Identify which cell holds the provided text, then report its (x, y) central coordinate. 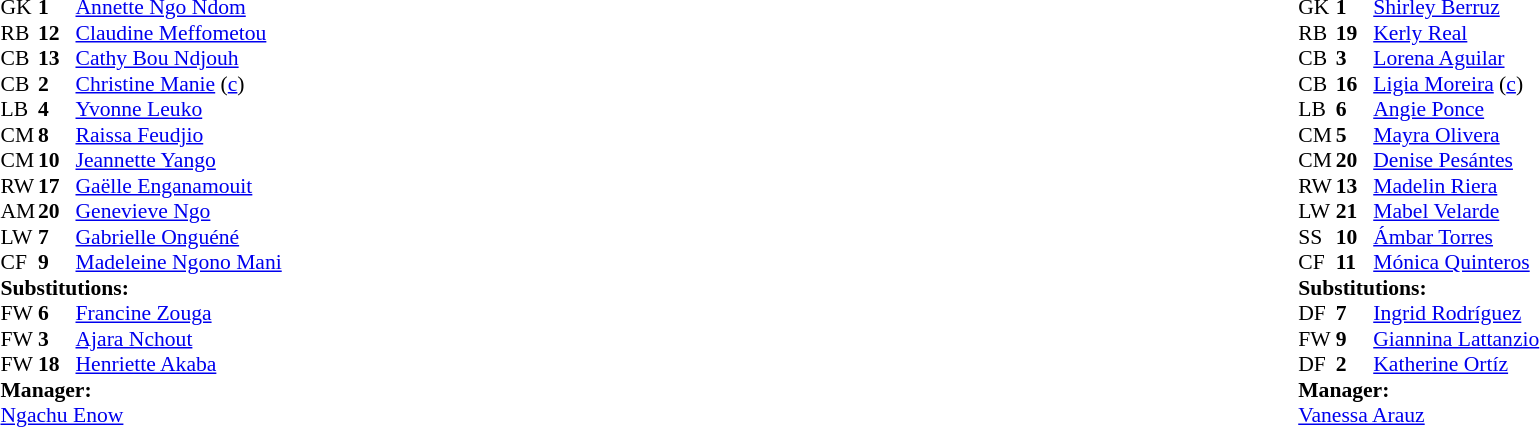
Kerly Real (1456, 33)
19 (1355, 33)
21 (1355, 211)
Giannina Lattanzio (1456, 339)
Claudine Meffometou (179, 33)
Ajara Nchout (179, 339)
Francine Zouga (179, 313)
SS (1317, 237)
11 (1355, 263)
Raissa Feudjio (179, 135)
Denise Pesántes (1456, 161)
Mayra Olivera (1456, 135)
Ámbar Torres (1456, 237)
Madeleine Ngono Mani (179, 263)
17 (57, 186)
8 (57, 135)
Jeannette Yango (179, 161)
Gabrielle Onguéné (179, 237)
Cathy Bou Ndjouh (179, 59)
16 (1355, 84)
Gaëlle Enganamouit (179, 186)
Angie Ponce (1456, 109)
Katherine Ortíz (1456, 365)
AM (19, 211)
Henriette Akaba (179, 365)
Mónica Quinteros (1456, 263)
Christine Manie (c) (179, 84)
4 (57, 109)
Madelin Riera (1456, 186)
Lorena Aguilar (1456, 59)
Mabel Velarde (1456, 211)
5 (1355, 135)
18 (57, 365)
Yvonne Leuko (179, 109)
Genevieve Ngo (179, 211)
Ingrid Rodríguez (1456, 313)
12 (57, 33)
Ligia Moreira (c) (1456, 84)
